For the text-containing cell, return its midpoint in [x, y] coordinate format. 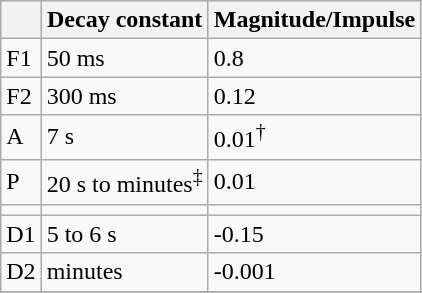
20 s to minutes‡ [124, 182]
F1 [21, 58]
300 ms [124, 96]
-0.001 [314, 272]
0.12 [314, 96]
A [21, 138]
7 s [124, 138]
F2 [21, 96]
D2 [21, 272]
D1 [21, 234]
0.01† [314, 138]
0.01 [314, 182]
Decay constant [124, 20]
0.8 [314, 58]
-0.15 [314, 234]
5 to 6 s [124, 234]
Magnitude/Impulse [314, 20]
P [21, 182]
50 ms [124, 58]
minutes [124, 272]
